Determine the (X, Y) coordinate at the center of the cell enclosing the given text.  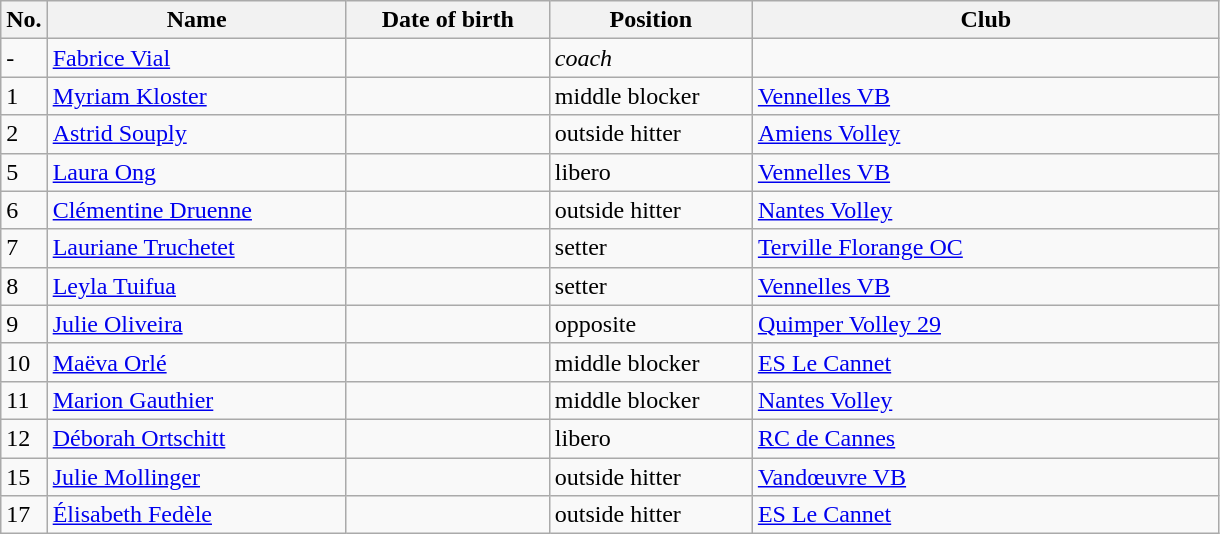
Clémentine Druenne (196, 210)
Myriam Kloster (196, 96)
Marion Gauthier (196, 400)
Maëva Orlé (196, 362)
6 (24, 210)
11 (24, 400)
10 (24, 362)
1 (24, 96)
Élisabeth Fedèle (196, 515)
Name (196, 20)
No. (24, 20)
Club (986, 20)
Leyla Tuifua (196, 286)
- (24, 58)
Vandœuvre VB (986, 477)
Fabrice Vial (196, 58)
Déborah Ortschitt (196, 438)
Julie Mollinger (196, 477)
coach (650, 58)
Amiens Volley (986, 134)
9 (24, 324)
7 (24, 248)
15 (24, 477)
Terville Florange OC (986, 248)
Laura Ong (196, 172)
RC de Cannes (986, 438)
Quimper Volley 29 (986, 324)
Lauriane Truchetet (196, 248)
12 (24, 438)
5 (24, 172)
Date of birth (448, 20)
Astrid Souply (196, 134)
8 (24, 286)
2 (24, 134)
Julie Oliveira (196, 324)
Position (650, 20)
opposite (650, 324)
17 (24, 515)
